For the text-containing cell, return its midpoint in (x, y) coordinate format. 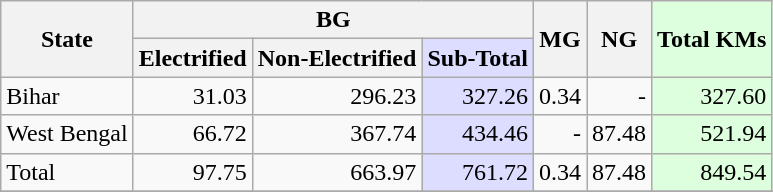
Total KMs (712, 39)
367.74 (337, 134)
97.75 (192, 172)
849.54 (712, 172)
521.94 (712, 134)
NG (620, 39)
434.46 (478, 134)
761.72 (478, 172)
327.26 (478, 96)
327.60 (712, 96)
Sub-Total (478, 58)
296.23 (337, 96)
Bihar (67, 96)
State (67, 39)
Total (67, 172)
663.97 (337, 172)
West Bengal (67, 134)
MG (560, 39)
BG (333, 20)
66.72 (192, 134)
31.03 (192, 96)
Electrified (192, 58)
Non-Electrified (337, 58)
